Return [X, Y] of the center of cell containing provided text 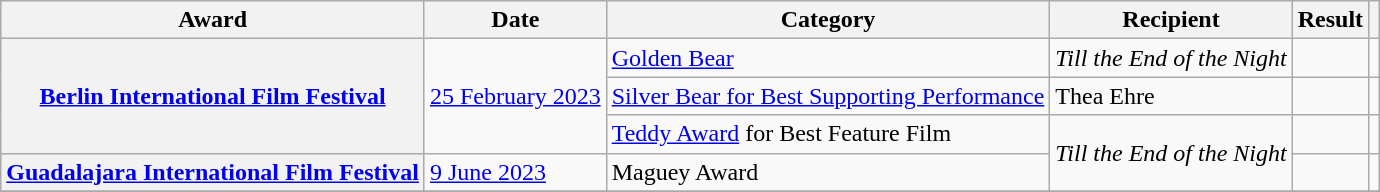
Recipient [1171, 20]
25 February 2023 [515, 96]
Teddy Award for Best Feature Film [828, 134]
Result [1330, 20]
Date [515, 20]
Award [213, 20]
Maguey Award [828, 172]
Silver Bear for Best Supporting Performance [828, 96]
Guadalajara International Film Festival [213, 172]
Thea Ehre [1171, 96]
Category [828, 20]
Berlin International Film Festival [213, 96]
Golden Bear [828, 58]
9 June 2023 [515, 172]
